Return (X, Y) of the center of cell containing provided text 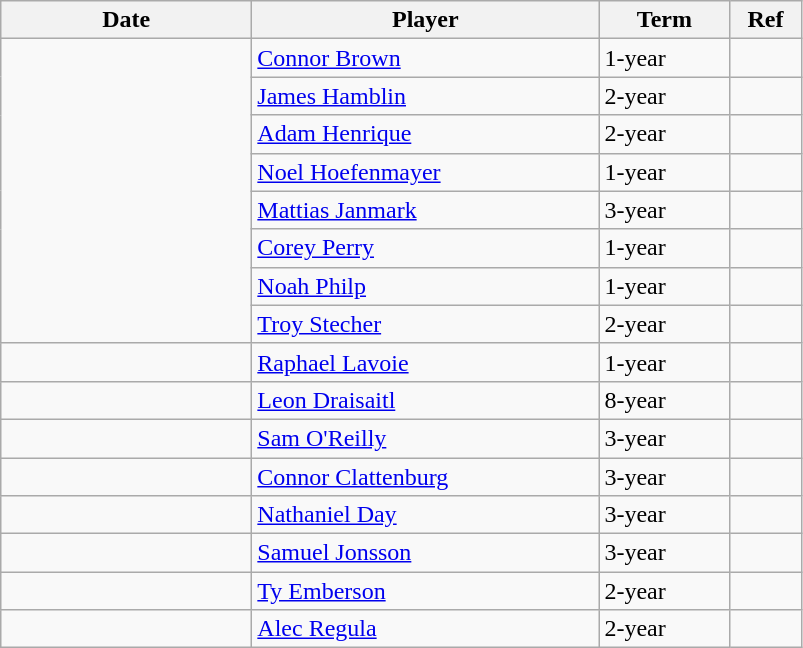
Ty Emberson (426, 591)
Noah Philp (426, 286)
Mattias Janmark (426, 210)
Noel Hoefenmayer (426, 172)
Nathaniel Day (426, 515)
Connor Brown (426, 58)
Samuel Jonsson (426, 553)
8-year (664, 400)
Date (126, 20)
Leon Draisaitl (426, 400)
Alec Regula (426, 629)
Corey Perry (426, 248)
Player (426, 20)
Connor Clattenburg (426, 477)
Adam Henrique (426, 134)
Ref (766, 20)
Term (664, 20)
Sam O'Reilly (426, 438)
Raphael Lavoie (426, 362)
Troy Stecher (426, 324)
James Hamblin (426, 96)
